Detect which cell encompasses the target text, then output its (x, y) center coordinate. 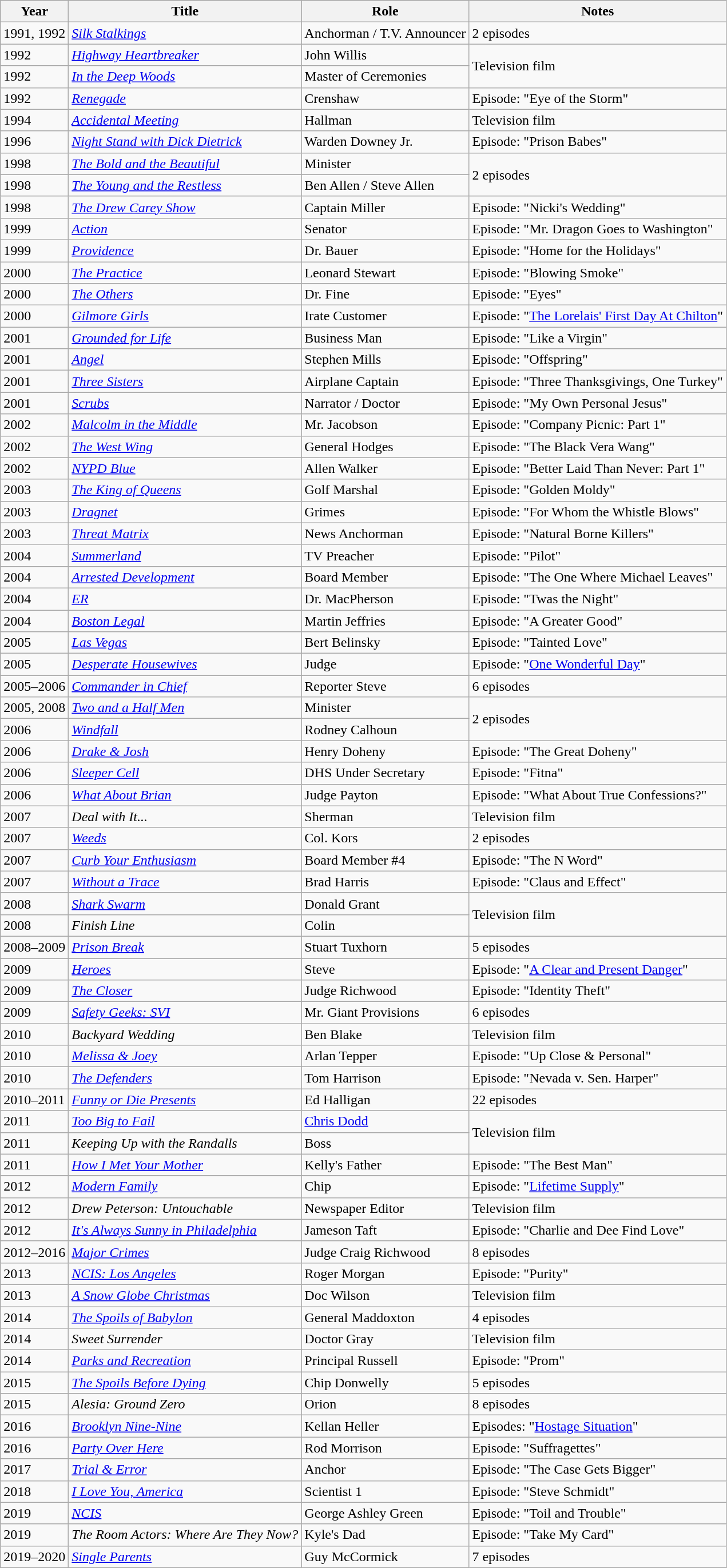
Episode: "Prom" (598, 1361)
Brad Harris (386, 882)
The Spoils of Babylon (185, 1317)
Threat Matrix (185, 534)
Episode: "Prison Babes" (598, 142)
The Drew Carey Show (185, 207)
DHS Under Secretary (386, 773)
2005–2006 (34, 686)
Hallman (386, 120)
Episodes: "Hostage Situation" (598, 1426)
Captain Miller (386, 207)
How I Met Your Mother (185, 1165)
Night Stand with Dick Dietrick (185, 142)
Crenshaw (386, 98)
Newspaper Editor (386, 1208)
Single Parents (185, 1557)
Mr. Jacobson (386, 425)
Episode: "The Black Vera Wang" (598, 447)
Episode: "Mr. Dragon Goes to Washington" (598, 229)
Summerland (185, 555)
A Snow Globe Christmas (185, 1295)
Deal with It... (185, 817)
Col. Kors (386, 838)
Angel (185, 360)
Keeping Up with the Randalls (185, 1143)
Allen Walker (386, 468)
Anchor (386, 1470)
4 episodes (598, 1317)
Airplane Captain (386, 381)
Scrubs (185, 403)
Melissa & Joey (185, 1056)
2019–2020 (34, 1557)
The Defenders (185, 1078)
1994 (34, 120)
Judge Craig Richwood (386, 1252)
Episode: "Identity Theft" (598, 991)
Episode: "What About True Confessions?" (598, 795)
Episode: "Claus and Effect" (598, 882)
Leonard Stewart (386, 273)
Episode: "Nicki's Wedding" (598, 207)
Episode: "Suffragettes" (598, 1448)
2010–2011 (34, 1100)
Brooklyn Nine-Nine (185, 1426)
The Room Actors: Where Are They Now? (185, 1535)
2012–2016 (34, 1252)
Golf Marshal (386, 490)
Shark Swarm (185, 904)
Colin (386, 925)
Episode: "The Case Gets Bigger" (598, 1470)
Dr. Bauer (386, 250)
Stuart Tuxhorn (386, 947)
Heroes (185, 969)
Notes (598, 11)
Episode: "Golden Moldy" (598, 490)
Episode: "Take My Card" (598, 1535)
22 episodes (598, 1100)
Accidental Meeting (185, 120)
The Bold and the Beautiful (185, 164)
It's Always Sunny in Philadelphia (185, 1230)
Episode: "The Best Man" (598, 1165)
George Ashley Green (386, 1513)
Episode: "A Clear and Present Danger" (598, 969)
2018 (34, 1491)
Providence (185, 250)
Action (185, 229)
Episode: "Twas the Night" (598, 599)
2005, 2008 (34, 708)
Mr. Giant Provisions (386, 1013)
Ben Allen / Steve Allen (386, 185)
Renegade (185, 98)
Dr. MacPherson (386, 599)
Judge Payton (386, 795)
Dr. Fine (386, 295)
Episode: "A Greater Good" (598, 620)
Chip Donwelly (386, 1383)
Year (34, 11)
Irate Customer (386, 316)
Episode: "Three Thanksgivings, One Turkey" (598, 381)
2008–2009 (34, 947)
Commander in Chief (185, 686)
The West Wing (185, 447)
1991, 1992 (34, 33)
Kyle's Dad (386, 1535)
News Anchorman (386, 534)
Orion (386, 1404)
Doctor Gray (386, 1339)
Episode: "Pilot" (598, 555)
Arlan Tepper (386, 1056)
Donald Grant (386, 904)
Kellan Heller (386, 1426)
Episode: "Company Picnic: Part 1" (598, 425)
Episode: "Fitna" (598, 773)
Gilmore Girls (185, 316)
Ed Halligan (386, 1100)
Episode: "The One Where Michael Leaves" (598, 577)
Episode: "Charlie and Dee Find Love" (598, 1230)
Roger Morgan (386, 1273)
The King of Queens (185, 490)
Anchorman / T.V. Announcer (386, 33)
Principal Russell (386, 1361)
Finish Line (185, 925)
Henry Doheny (386, 751)
Episode: "Blowing Smoke" (598, 273)
Alesia: Ground Zero (185, 1404)
General Hodges (386, 447)
Prison Break (185, 947)
Steve (386, 969)
Chris Dodd (386, 1121)
Kelly's Father (386, 1165)
Stephen Mills (386, 360)
Doc Wilson (386, 1295)
The Others (185, 295)
Safety Geeks: SVI (185, 1013)
Without a Trace (185, 882)
Episode: "The Great Doheny" (598, 751)
Episode: "Nevada v. Sen. Harper" (598, 1078)
Trial & Error (185, 1470)
Episode: "Tainted Love" (598, 643)
Reporter Steve (386, 686)
Episode: "Offspring" (598, 360)
Grounded for Life (185, 338)
Tom Harrison (386, 1078)
7 episodes (598, 1557)
Bert Belinsky (386, 643)
ER (185, 599)
NYPD Blue (185, 468)
Narrator / Doctor (386, 403)
General Maddoxton (386, 1317)
Curb Your Enthusiasm (185, 860)
Desperate Housewives (185, 664)
The Spoils Before Dying (185, 1383)
Episode: "One Wonderful Day" (598, 664)
Sweet Surrender (185, 1339)
I Love You, America (185, 1491)
Episode: "Natural Borne Killers" (598, 534)
Parks and Recreation (185, 1361)
Malcolm in the Middle (185, 425)
The Closer (185, 991)
Episode: "Up Close & Personal" (598, 1056)
John Willis (386, 55)
Episode: "Like a Virgin" (598, 338)
NCIS (185, 1513)
TV Preacher (386, 555)
Sleeper Cell (185, 773)
Episode: "Eye of the Storm" (598, 98)
Master of Ceremonies (386, 77)
Windfall (185, 730)
What About Brian (185, 795)
Episode: "Purity" (598, 1273)
Episode: "The Lorelais' First Day At Chilton" (598, 316)
Episode: "Eyes" (598, 295)
Drake & Josh (185, 751)
Modern Family (185, 1187)
Highway Heartbreaker (185, 55)
Funny or Die Presents (185, 1100)
Episode: "Home for the Holidays" (598, 250)
Las Vegas (185, 643)
Chip (386, 1187)
Episode: "Better Laid Than Never: Part 1" (598, 468)
Drew Peterson: Untouchable (185, 1208)
Backyard Wedding (185, 1034)
Major Crimes (185, 1252)
Arrested Development (185, 577)
Jameson Taft (386, 1230)
Dragnet (185, 512)
2017 (34, 1470)
Board Member #4 (386, 860)
Role (386, 11)
Board Member (386, 577)
Boss (386, 1143)
Judge (386, 664)
Guy McCormick (386, 1557)
Senator (386, 229)
Rodney Calhoun (386, 730)
Weeds (185, 838)
Scientist 1 (386, 1491)
The Practice (185, 273)
The Young and the Restless (185, 185)
Episode: "For Whom the Whistle Blows" (598, 512)
Title (185, 11)
Rod Morrison (386, 1448)
NCIS: Los Angeles (185, 1273)
Boston Legal (185, 620)
Grimes (386, 512)
Episode: "Toil and Trouble" (598, 1513)
1996 (34, 142)
Sherman (386, 817)
Warden Downey Jr. (386, 142)
In the Deep Woods (185, 77)
Too Big to Fail (185, 1121)
Party Over Here (185, 1448)
Episode: "Steve Schmidt" (598, 1491)
Judge Richwood (386, 991)
Ben Blake (386, 1034)
Three Sisters (185, 381)
Silk Stalkings (185, 33)
Two and a Half Men (185, 708)
Martin Jeffries (386, 620)
Episode: "The N Word" (598, 860)
Business Man (386, 338)
Episode: "Lifetime Supply" (598, 1187)
Episode: "My Own Personal Jesus" (598, 403)
